Return [X, Y] of the center of cell containing provided text 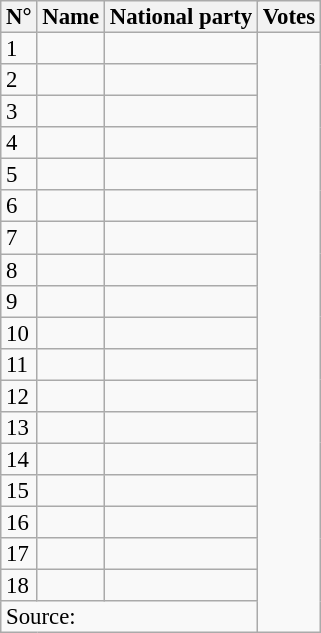
5 [19, 175]
17 [19, 554]
Name [71, 17]
9 [19, 301]
8 [19, 270]
Votes [288, 17]
18 [19, 586]
12 [19, 396]
14 [19, 459]
2 [19, 80]
13 [19, 428]
7 [19, 238]
N° [19, 17]
11 [19, 364]
3 [19, 112]
15 [19, 491]
Source: [130, 617]
1 [19, 49]
4 [19, 143]
16 [19, 522]
6 [19, 206]
National party [180, 17]
10 [19, 333]
